Return (x, y) of the center of cell containing provided text 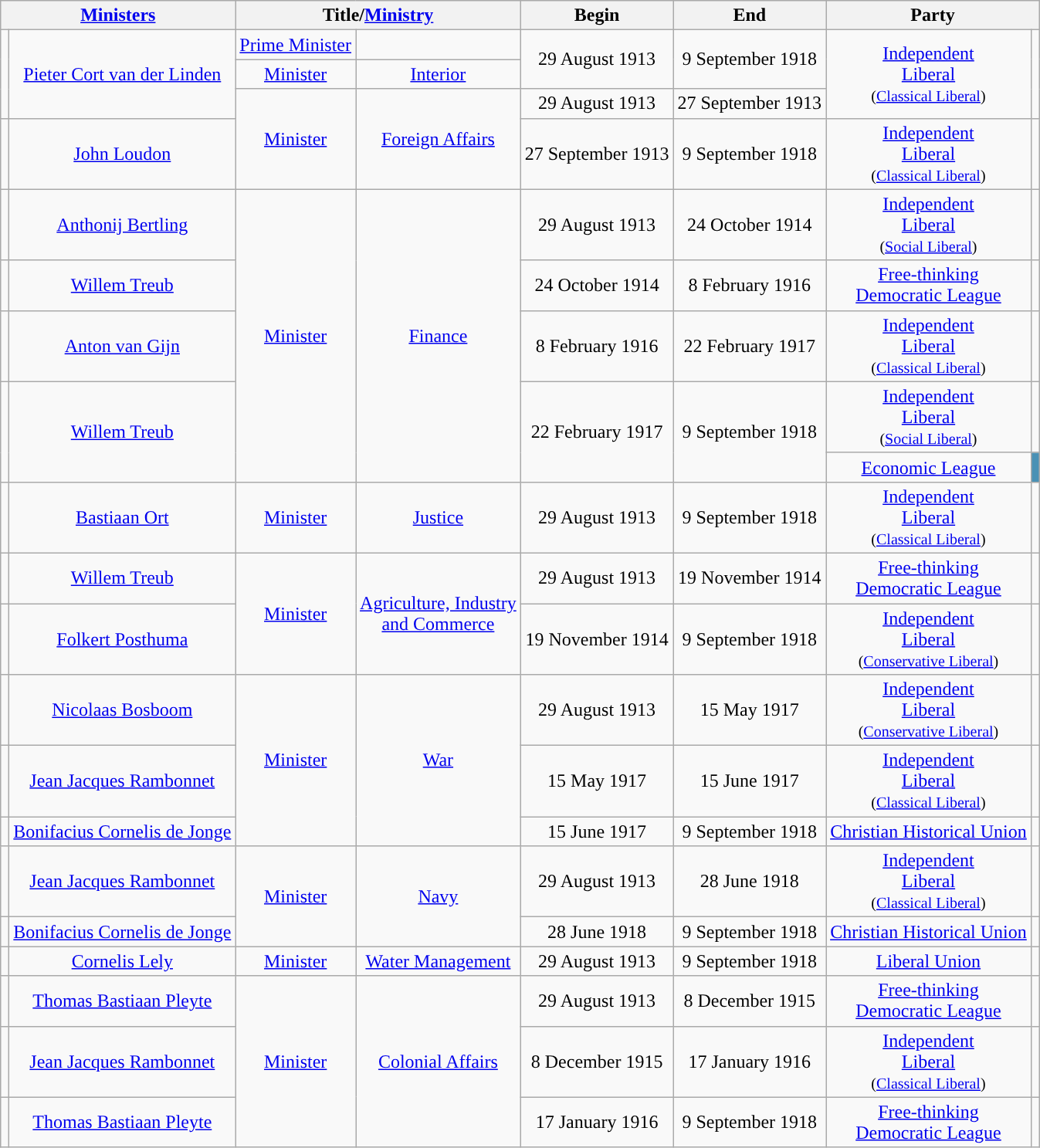
Party (933, 15)
Finance (439, 335)
Anthonij Bertling (122, 225)
Justice (439, 517)
Interior (439, 74)
Nicolaas Bosboom (122, 710)
Economic League (929, 467)
Navy (439, 896)
John Loudon (122, 154)
Begin (597, 15)
Water Management (439, 961)
Title/Ministry (378, 15)
Agriculture, Industry and Commerce (439, 613)
Foreign Affairs (439, 139)
Colonial Affairs (439, 1062)
End (750, 15)
Pieter Cort van der Linden (122, 74)
Bastiaan Ort (122, 517)
Anton van Gijn (122, 346)
Folkert Posthuma (122, 639)
Liberal Union (929, 961)
Prime Minister (296, 45)
Cornelis Lely (122, 961)
Ministers (118, 15)
War (439, 760)
